Find where the given text appears and provide that cell's center as (X, Y) coordinate. 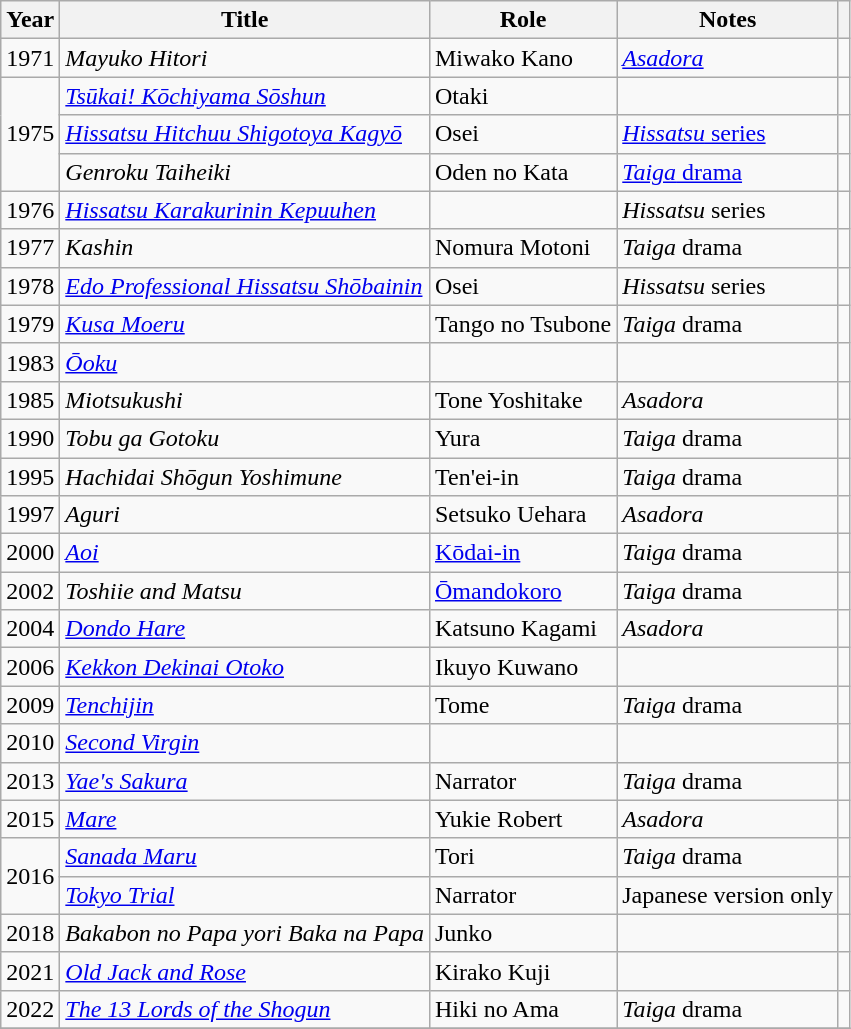
Tone Yoshitake (522, 400)
2004 (30, 629)
Title (245, 20)
Kekkon Dekinai Otoko (245, 667)
Yae's Sakura (245, 781)
2009 (30, 705)
1976 (30, 210)
1985 (30, 400)
Dondo Hare (245, 629)
Tenchijin (245, 705)
1977 (30, 248)
Tome (522, 705)
1978 (30, 286)
1995 (30, 477)
Tori (522, 857)
Oden no Kata (522, 172)
Junko (522, 933)
2006 (30, 667)
Bakabon no Papa yori Baka na Papa (245, 933)
Japanese version only (728, 895)
Aoi (245, 553)
The 13 Lords of the Shogun (245, 1009)
Year (30, 20)
1983 (30, 362)
Tokyo Trial (245, 895)
1971 (30, 58)
Edo Professional Hissatsu Shōbainin (245, 286)
Katsuno Kagami (522, 629)
2013 (30, 781)
2022 (30, 1009)
Kirako Kuji (522, 971)
Ōoku (245, 362)
Tango no Tsubone (522, 324)
2021 (30, 971)
Mayuko Hitori (245, 58)
Genroku Taiheiki (245, 172)
Second Virgin (245, 743)
1997 (30, 515)
Toshiie and Matsu (245, 591)
Ōmandokoro (522, 591)
Sanada Maru (245, 857)
2000 (30, 553)
Ikuyo Kuwano (522, 667)
Kashin (245, 248)
Old Jack and Rose (245, 971)
2018 (30, 933)
1975 (30, 134)
Notes (728, 20)
2010 (30, 743)
Yura (522, 438)
Tsūkai! Kōchiyama Sōshun (245, 96)
Miwako Kano (522, 58)
Ten'ei-in (522, 477)
Role (522, 20)
Nomura Motoni (522, 248)
2002 (30, 591)
Kōdai-in (522, 553)
Hissatsu Karakurinin Kepuuhen (245, 210)
1990 (30, 438)
Mare (245, 819)
Hiki no Ama (522, 1009)
Setsuko Uehara (522, 515)
2016 (30, 876)
Hissatsu Hitchuu Shigotoya Kagyō (245, 134)
Miotsukushi (245, 400)
Tobu ga Gotoku (245, 438)
Aguri (245, 515)
Yukie Robert (522, 819)
Hachidai Shōgun Yoshimune (245, 477)
1979 (30, 324)
2015 (30, 819)
Kusa Moeru (245, 324)
Otaki (522, 96)
